Find where the given text appears and provide that cell's center as [x, y] coordinate. 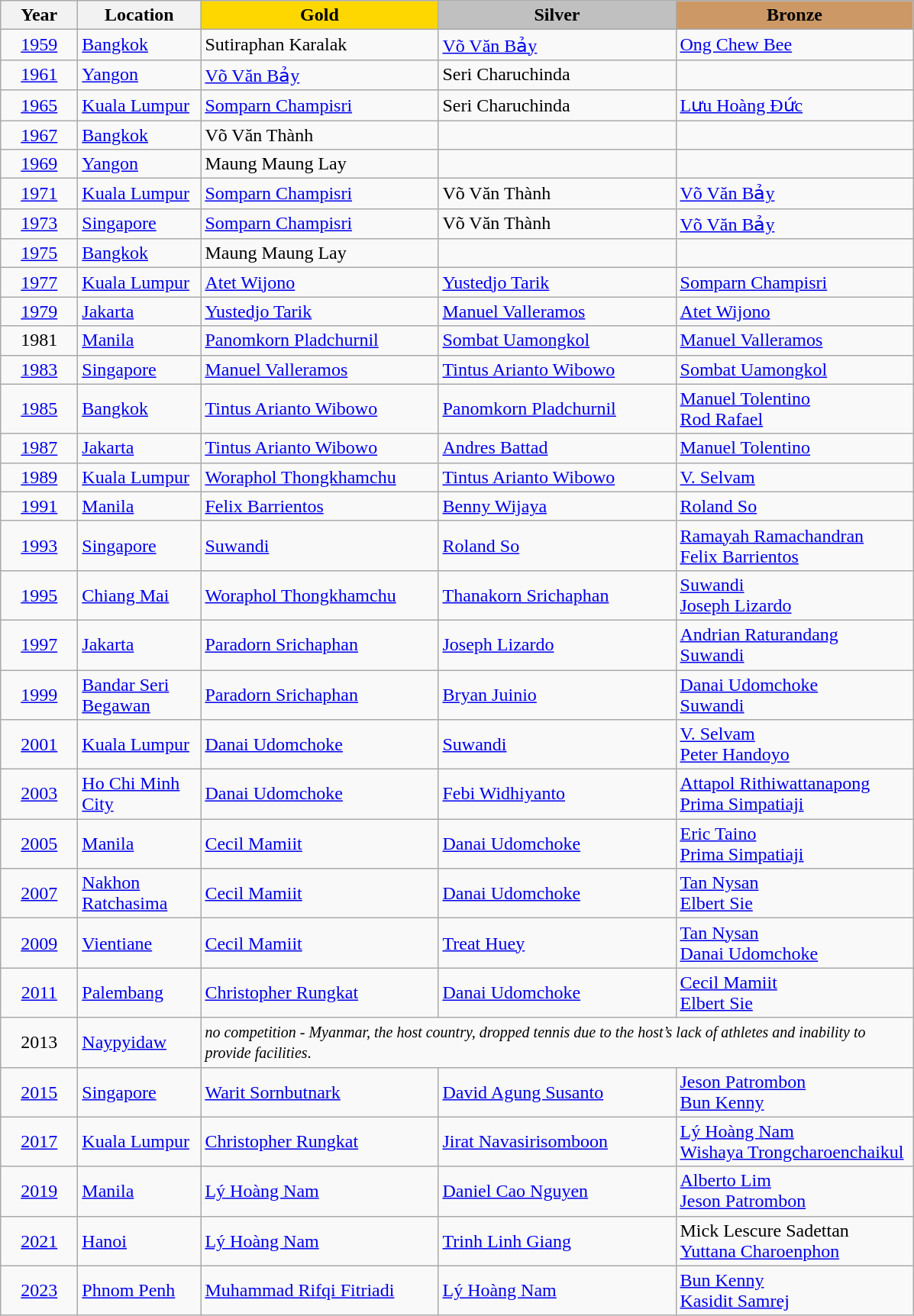
Jirat Navasirisomboon [557, 1142]
Attapol Rithiwattanapong Prima Simpatiaji [794, 794]
Bryan Juinio [557, 695]
Joseph Lizardo [557, 644]
1995 [40, 595]
Chiang Mai [139, 595]
Location [139, 15]
Alberto Lim Jeson Patrombon [794, 1191]
Danai Udomchoke Suwandi [794, 695]
1975 [40, 253]
2015 [40, 1092]
Phnom Penh [139, 1290]
Ho Chi Minh City [139, 794]
Vientiane [139, 943]
1993 [40, 545]
Daniel Cao Nguyen [557, 1191]
2007 [40, 893]
1961 [40, 75]
Sutiraphan Karalak [319, 45]
1969 [40, 164]
Bun Kenny Kasidit Samrej [794, 1290]
V. Selvam Peter Handoyo [794, 745]
Tan Nysan Elbert Sie [794, 893]
1967 [40, 135]
1997 [40, 644]
Benny Wijaya [557, 506]
Suwandi Joseph Lizardo [794, 595]
Hanoi [139, 1241]
1985 [40, 409]
Andrian Raturandang Suwandi [794, 644]
Naypyidaw [139, 1043]
David Agung Susanto [557, 1092]
1981 [40, 340]
2013 [40, 1043]
1965 [40, 105]
Cecil Mamiit Elbert Sie [794, 992]
Treat Huey [557, 943]
1973 [40, 224]
1983 [40, 369]
Manuel Tolentino Rod Rafael [794, 409]
Warit Sornbutnark [319, 1092]
Jeson Patrombon Bun Kenny [794, 1092]
1971 [40, 194]
Tan Nysan Danai Udomchoke [794, 943]
1991 [40, 506]
1999 [40, 695]
Ramayah Ramachandran Felix Barrientos [794, 545]
Muhammad Rifqi Fitriadi [319, 1290]
2009 [40, 943]
Trinh Linh Giang [557, 1241]
Febi Widhiyanto [557, 794]
Manuel Tolentino [794, 448]
2003 [40, 794]
2023 [40, 1290]
2001 [40, 745]
1959 [40, 45]
2017 [40, 1142]
Mick Lescure Sadettan Yuttana Charoenphon [794, 1241]
Gold [319, 15]
Nakhon Ratchasima [139, 893]
no competition - Myanmar, the host country, dropped tennis due to the host’s lack of athletes and inability to provide facilities. [557, 1043]
Eric Taino Prima Simpatiaji [794, 844]
2019 [40, 1191]
2021 [40, 1241]
2011 [40, 992]
Thanakorn Srichaphan [557, 595]
Lý Hoàng Nam Wishaya Trongcharoenchaikul [794, 1142]
1977 [40, 282]
Silver [557, 15]
Year [40, 15]
2005 [40, 844]
Bronze [794, 15]
Andres Battad [557, 448]
1987 [40, 448]
Felix Barrientos [319, 506]
Bandar Seri Begawan [139, 695]
1979 [40, 311]
1989 [40, 477]
Palembang [139, 992]
V. Selvam [794, 477]
Lưu Hoàng Đức [794, 105]
Ong Chew Bee [794, 45]
